Return the [X, Y] coordinate for the center point of the cell that contains the specified text.  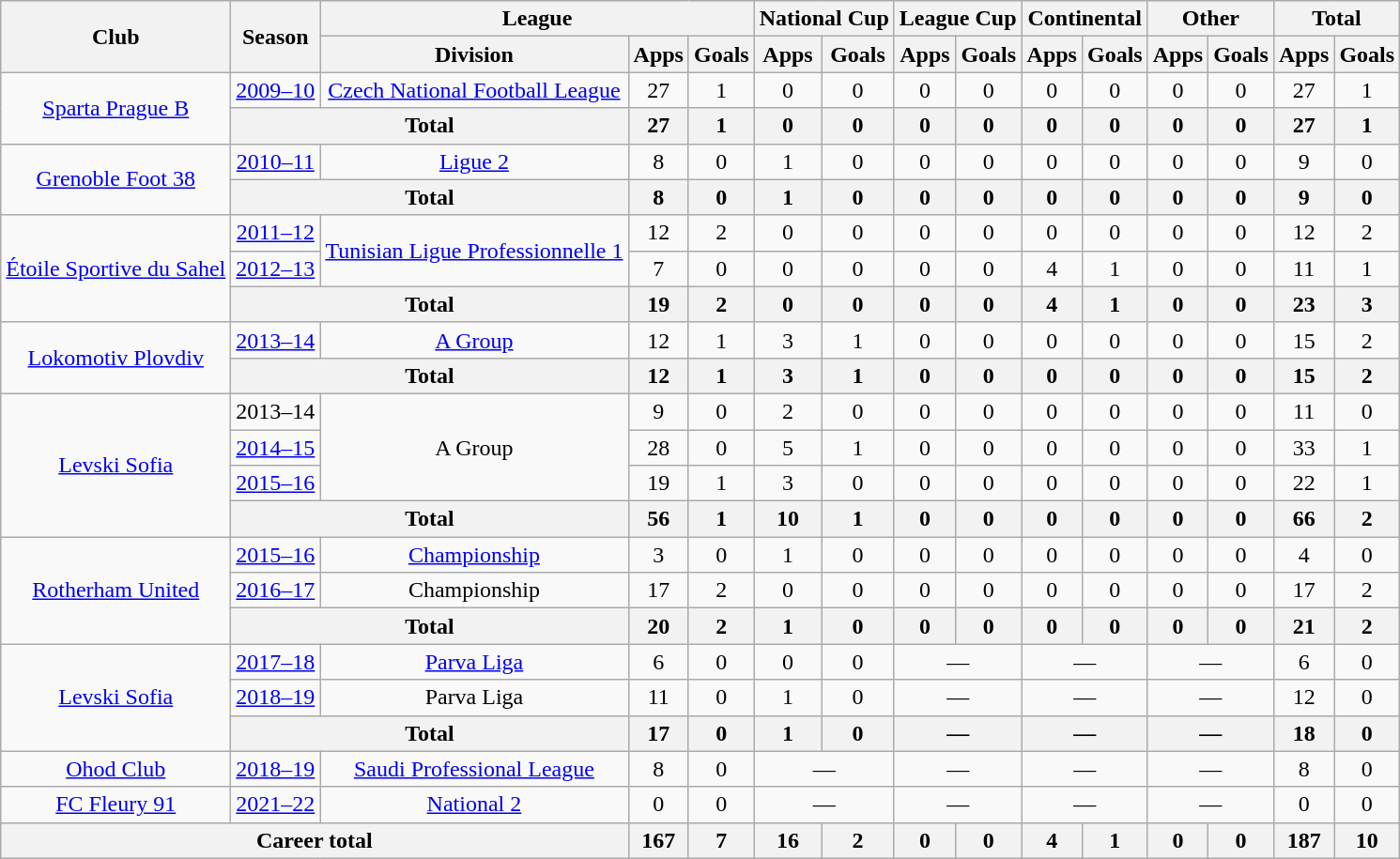
League [537, 19]
187 [1303, 840]
FC Fleury 91 [116, 805]
League Cup [958, 19]
2012–13 [276, 268]
2017–18 [276, 662]
Ligue 2 [474, 161]
167 [658, 840]
2010–11 [276, 161]
Étoile Sportive du Sahel [116, 268]
Grenoble Foot 38 [116, 179]
28 [658, 448]
2009–10 [276, 90]
2011–12 [276, 233]
Division [474, 54]
Other [1210, 19]
Saudi Professional League [474, 769]
18 [1303, 733]
Czech National Football League [474, 90]
21 [1303, 626]
Continental [1085, 19]
Tunisian Ligue Professionnelle 1 [474, 251]
Season [276, 37]
Lokomotiv Plovdiv [116, 358]
16 [788, 840]
National Cup [824, 19]
Rotherham United [116, 591]
2016–17 [276, 591]
Club [116, 37]
23 [1303, 304]
2014–15 [276, 448]
2021–22 [276, 805]
Sparta Prague B [116, 108]
National 2 [474, 805]
33 [1303, 448]
22 [1303, 483]
Career total [315, 840]
56 [658, 519]
5 [788, 448]
20 [658, 626]
Ohod Club [116, 769]
66 [1303, 519]
